Capture the cell that displays the provided text and extract its (x, y) central coordinate. 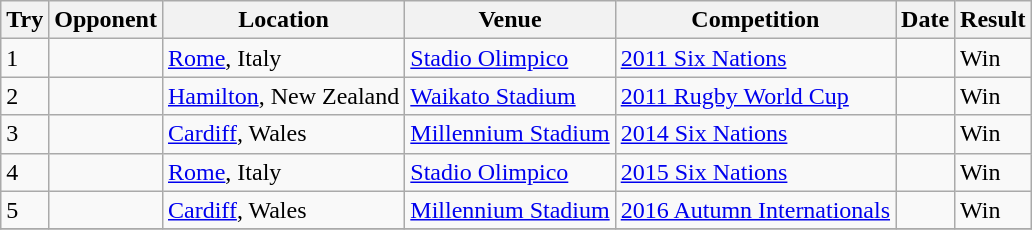
4 (25, 172)
Hamilton, New Zealand (283, 96)
2015 Six Nations (755, 172)
Competition (755, 20)
Venue (510, 20)
Waikato Stadium (510, 96)
2011 Rugby World Cup (755, 96)
2011 Six Nations (755, 58)
2016 Autumn Internationals (755, 210)
Opponent (106, 20)
3 (25, 134)
Location (283, 20)
5 (25, 210)
Result (993, 20)
2 (25, 96)
Date (926, 20)
2014 Six Nations (755, 134)
Try (25, 20)
1 (25, 58)
